Locate the cell with the specified text and output its (X, Y) center coordinate. 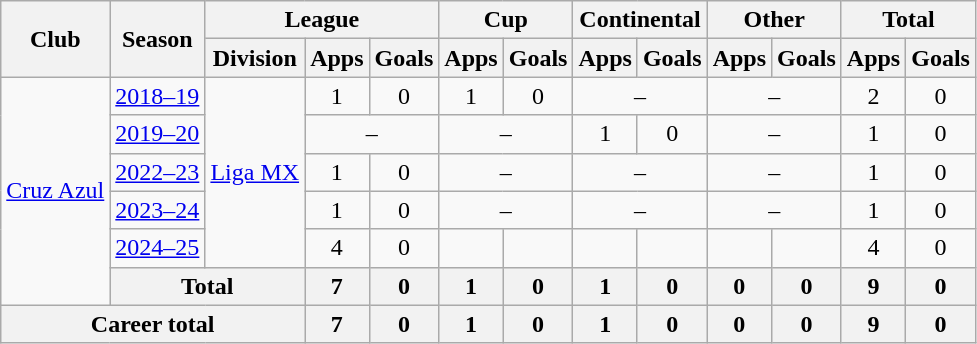
2023–24 (158, 210)
Career total (153, 324)
Continental (640, 20)
2019–20 (158, 134)
Cup (506, 20)
Club (56, 39)
Season (158, 39)
Division (255, 58)
Cruz Azul (56, 191)
Other (774, 20)
2022–23 (158, 172)
2 (873, 96)
2018–19 (158, 96)
Liga MX (255, 172)
2024–25 (158, 248)
League (322, 20)
